For the text-containing cell, return its midpoint in (x, y) coordinate format. 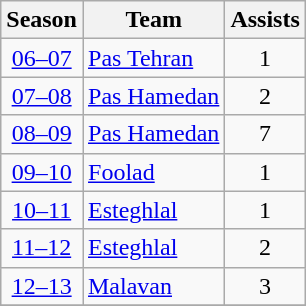
3 (265, 286)
07–08 (42, 96)
08–09 (42, 134)
Malavan (153, 286)
Season (42, 20)
11–12 (42, 248)
Pas Tehran (153, 58)
7 (265, 134)
Team (153, 20)
Foolad (153, 172)
09–10 (42, 172)
06–07 (42, 58)
12–13 (42, 286)
Assists (265, 20)
10–11 (42, 210)
